Search for the cell housing the specified text and yield its (x, y) center coordinate. 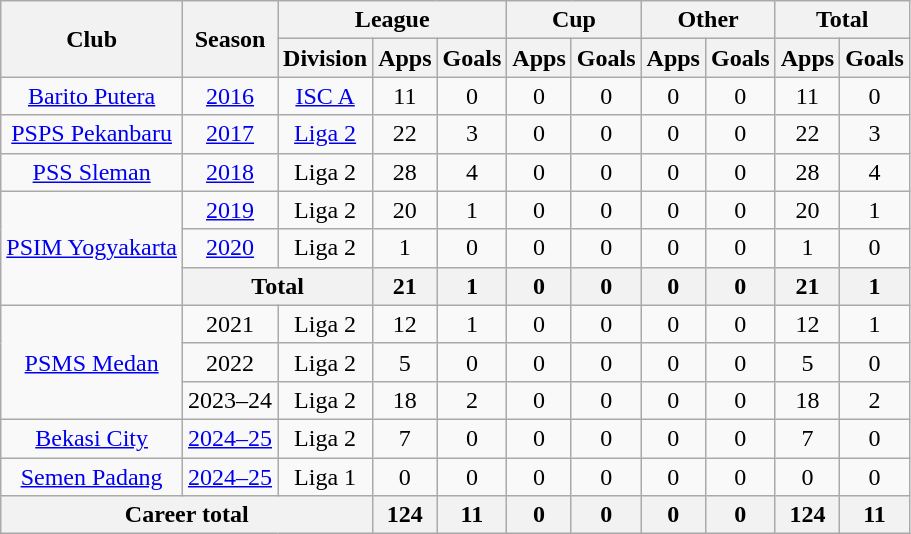
Bekasi City (92, 438)
Liga 1 (326, 477)
2018 (230, 172)
2020 (230, 248)
PSS Sleman (92, 172)
PSMS Medan (92, 362)
2021 (230, 324)
2023–24 (230, 400)
League (392, 20)
PSIM Yogyakarta (92, 248)
2016 (230, 96)
2022 (230, 362)
Career total (187, 515)
ISC A (326, 96)
PSPS Pekanbaru (92, 134)
2019 (230, 210)
Barito Putera (92, 96)
Semen Padang (92, 477)
Division (326, 58)
Other (708, 20)
Club (92, 39)
Cup (574, 20)
2017 (230, 134)
Season (230, 39)
